From the cell containing the given text, extract its center point as (x, y) coordinate. 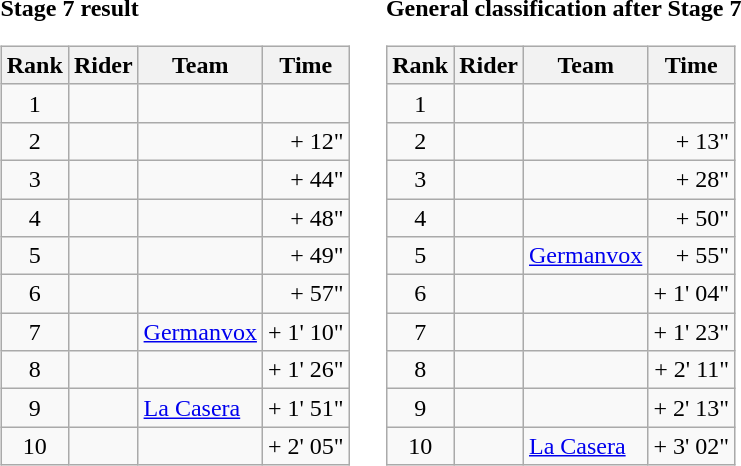
+ 57" (306, 294)
+ 2' 05" (306, 446)
+ 13" (692, 141)
+ 2' 11" (692, 370)
+ 1' 51" (306, 408)
+ 44" (306, 179)
+ 1' 23" (692, 332)
+ 49" (306, 256)
+ 3' 02" (692, 446)
+ 1' 10" (306, 332)
+ 50" (692, 217)
+ 2' 13" (692, 408)
+ 1' 04" (692, 294)
+ 48" (306, 217)
+ 55" (692, 256)
+ 12" (306, 141)
+ 1' 26" (306, 370)
+ 28" (692, 179)
